Output the (X, Y) coordinate of the center of the cell containing the given text.  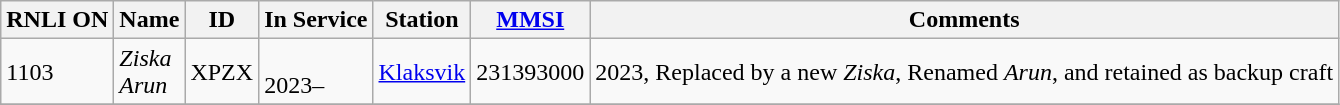
Name (150, 20)
ID (222, 20)
XPZX (222, 72)
1103 (58, 72)
Klaksvik (422, 72)
RNLI ON (58, 20)
2023– (316, 72)
MMSI (530, 20)
Comments (964, 20)
231393000 (530, 72)
In Service (316, 20)
2023, Replaced by a new Ziska, Renamed Arun, and retained as backup craft (964, 72)
Station (422, 20)
ZiskaArun (150, 72)
